Output the (X, Y) coordinate of the center of the cell containing the given text.  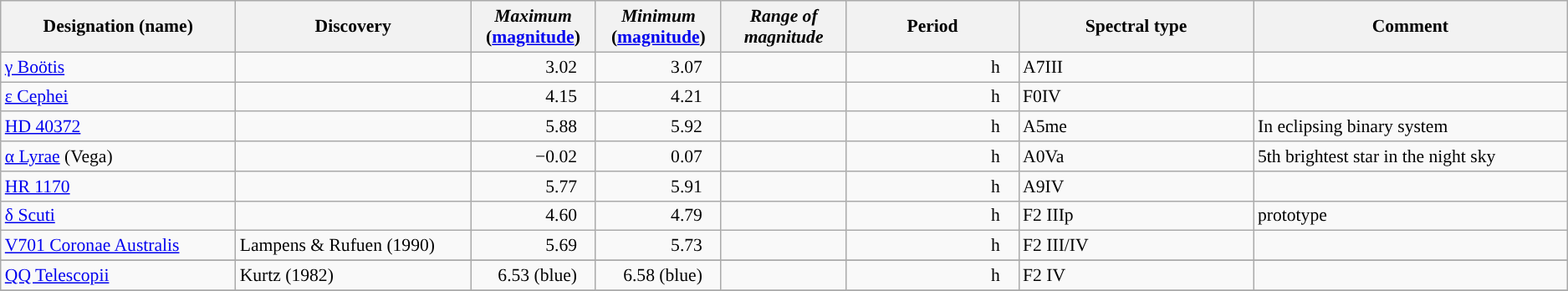
F2 IIIp (1136, 216)
A7III (1136, 67)
γ Boötis (119, 67)
A5me (1136, 127)
A9IV (1136, 186)
4.60 (534, 216)
δ Scuti (119, 216)
3.07 (658, 67)
F0IV (1136, 97)
Maximum (magnitude) (534, 27)
HR 1170 (119, 186)
In eclipsing binary system (1410, 127)
0.07 (658, 156)
V701 Coronae Australis (119, 246)
Period (932, 27)
5.77 (534, 186)
Minimum (magnitude) (658, 27)
Spectral type (1136, 27)
α Lyrae (Vega) (119, 156)
5th brightest star in the night sky (1410, 156)
5.88 (534, 127)
3.02 (534, 67)
5.73 (658, 246)
5.69 (534, 246)
F2 IV (1136, 276)
A0Va (1136, 156)
QQ Telescopii (119, 276)
4.21 (658, 97)
5.91 (658, 186)
Range of magnitude (784, 27)
−0.02 (534, 156)
4.15 (534, 97)
ε Cephei (119, 97)
F2 III/IV (1136, 246)
Lampens & Rufuen (1990) (353, 246)
5.92 (658, 127)
Designation (name) (119, 27)
Kurtz (1982) (353, 276)
Discovery (353, 27)
4.79 (658, 216)
prototype (1410, 216)
6.53 (blue) (534, 276)
HD 40372 (119, 127)
Comment (1410, 27)
6.58 (blue) (658, 276)
